Determine the (X, Y) coordinate at the center of the cell enclosing the given text.  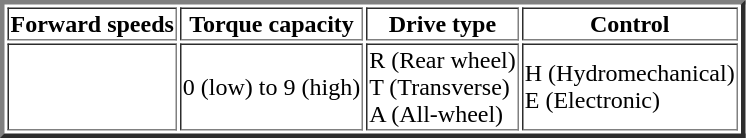
H (Hydromechanical)E (Electronic) (630, 88)
Drive type (442, 24)
Torque capacity (272, 24)
Control (630, 24)
Forward speeds (92, 24)
0 (low) to 9 (high) (272, 88)
R (Rear wheel)T (Transverse)A (All-wheel) (442, 88)
